Return the [X, Y] coordinate for the center point of the cell that contains the specified text.  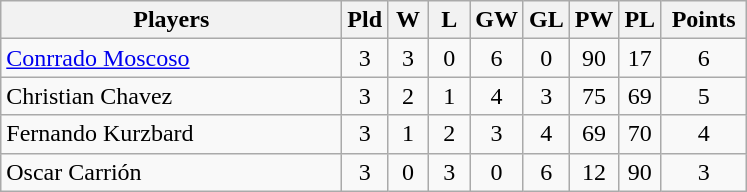
Players [172, 20]
W [408, 20]
Fernando Kurzbard [172, 134]
17 [640, 58]
Conrrado Moscoso [172, 58]
GW [497, 20]
Oscar Carrión [172, 172]
Pld [365, 20]
12 [594, 172]
PW [594, 20]
Christian Chavez [172, 96]
75 [594, 96]
5 [704, 96]
GL [546, 20]
PL [640, 20]
70 [640, 134]
L [450, 20]
Points [704, 20]
